For the text-containing cell, return its midpoint in [X, Y] coordinate format. 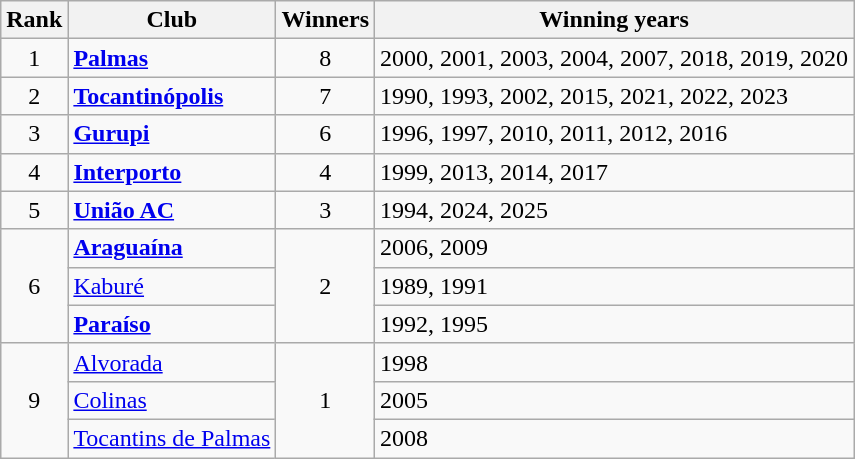
Araguaína [172, 248]
Winners [326, 20]
Paraíso [172, 324]
1996, 1997, 2010, 2011, 2012, 2016 [614, 134]
2000, 2001, 2003, 2004, 2007, 2018, 2019, 2020 [614, 58]
Kaburé [172, 286]
Winning years [614, 20]
9 [34, 400]
7 [326, 96]
1994, 2024, 2025 [614, 210]
Gurupi [172, 134]
1989, 1991 [614, 286]
5 [34, 210]
1990, 1993, 2002, 2015, 2021, 2022, 2023 [614, 96]
Club [172, 20]
União AC [172, 210]
Palmas [172, 58]
Interporto [172, 172]
Tocantins de Palmas [172, 438]
1998 [614, 362]
8 [326, 58]
Tocantinópolis [172, 96]
2008 [614, 438]
2006, 2009 [614, 248]
2005 [614, 400]
Alvorada [172, 362]
1999, 2013, 2014, 2017 [614, 172]
1992, 1995 [614, 324]
Colinas [172, 400]
Rank [34, 20]
